Output the (X, Y) coordinate of the center of the cell containing the given text.  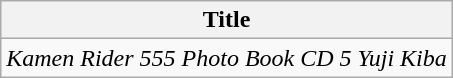
Kamen Rider 555 Photo Book CD 5 Yuji Kiba (227, 58)
Title (227, 20)
